Extract the [X, Y] coordinate from the center of the cell holding the provided text.  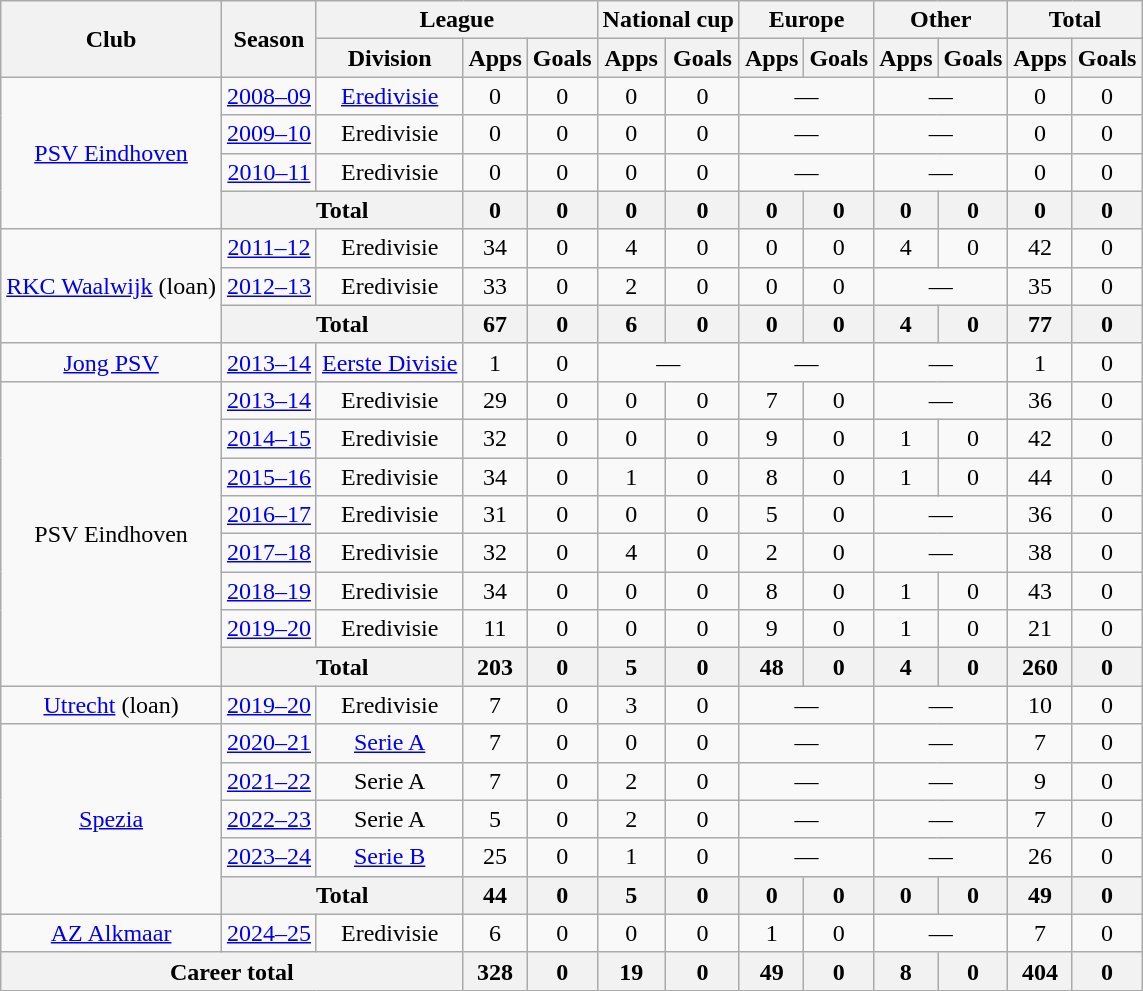
Other [941, 20]
2010–11 [268, 172]
Eerste Divisie [389, 362]
Jong PSV [112, 362]
2021–22 [268, 781]
2018–19 [268, 591]
RKC Waalwijk (loan) [112, 286]
AZ Alkmaar [112, 933]
Division [389, 58]
2015–16 [268, 477]
35 [1040, 286]
Europe [806, 20]
Serie B [389, 857]
31 [495, 515]
Utrecht (loan) [112, 705]
328 [495, 971]
77 [1040, 324]
2014–15 [268, 438]
2020–21 [268, 743]
404 [1040, 971]
2011–12 [268, 248]
11 [495, 629]
3 [631, 705]
League [456, 20]
48 [771, 667]
Spezia [112, 819]
43 [1040, 591]
2008–09 [268, 96]
Club [112, 39]
2023–24 [268, 857]
26 [1040, 857]
260 [1040, 667]
21 [1040, 629]
19 [631, 971]
25 [495, 857]
Career total [232, 971]
National cup [668, 20]
2012–13 [268, 286]
2009–10 [268, 134]
10 [1040, 705]
29 [495, 400]
Season [268, 39]
38 [1040, 553]
33 [495, 286]
2017–18 [268, 553]
2024–25 [268, 933]
2016–17 [268, 515]
67 [495, 324]
203 [495, 667]
2022–23 [268, 819]
